Detect which cell encompasses the target text, then output its (x, y) center coordinate. 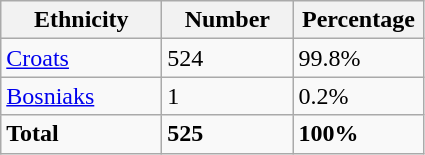
524 (228, 58)
Croats (82, 58)
100% (358, 134)
525 (228, 134)
Number (228, 20)
99.8% (358, 58)
1 (228, 96)
Total (82, 134)
Bosniaks (82, 96)
0.2% (358, 96)
Ethnicity (82, 20)
Percentage (358, 20)
